Determine the (X, Y) coordinate at the center of the cell enclosing the given text.  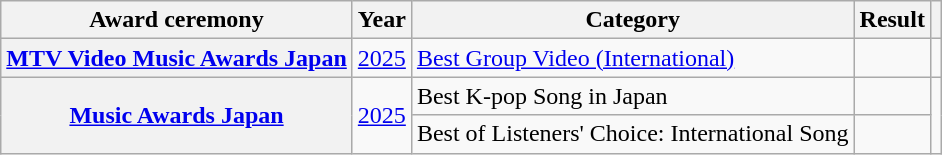
Best K-pop Song in Japan (632, 96)
Best of Listeners' Choice: International Song (632, 134)
Category (632, 20)
Award ceremony (177, 20)
MTV Video Music Awards Japan (177, 58)
Year (382, 20)
Best Group Video (International) (632, 58)
Music Awards Japan (177, 115)
Result (892, 20)
